Pinpoint the cell where the given text exists, returning its (x, y) midpoint coordinate. 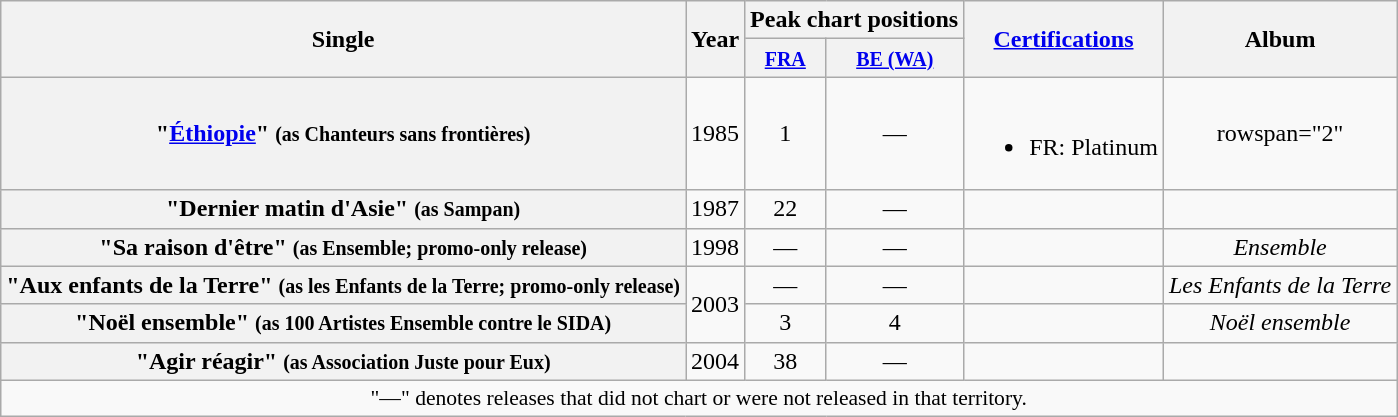
"Noël ensemble" (as 100 Artistes Ensemble contre le SIDA) (344, 323)
"Dernier matin d'Asie" (as Sampan) (344, 209)
Certifications (1064, 39)
FR: Platinum (1064, 134)
BE (WA) (895, 58)
2003 (716, 304)
"Sa raison d'être" (as Ensemble; promo-only release) (344, 247)
"Éthiopie" (as Chanteurs sans frontières) (344, 134)
1987 (716, 209)
2004 (716, 361)
1 (786, 134)
"Aux enfants de la Terre" (as les Enfants de la Terre; promo-only release) (344, 285)
1998 (716, 247)
22 (786, 209)
Peak chart positions (854, 20)
FRA (786, 58)
Album (1280, 39)
"Agir réagir" (as Association Juste pour Eux) (344, 361)
38 (786, 361)
1985 (716, 134)
4 (895, 323)
Ensemble (1280, 247)
rowspan="2" (1280, 134)
Les Enfants de la Terre (1280, 285)
3 (786, 323)
"—" denotes releases that did not chart or were not released in that territory. (699, 398)
Year (716, 39)
Noël ensemble (1280, 323)
Single (344, 39)
